From the cell containing the given text, extract its center point as (x, y) coordinate. 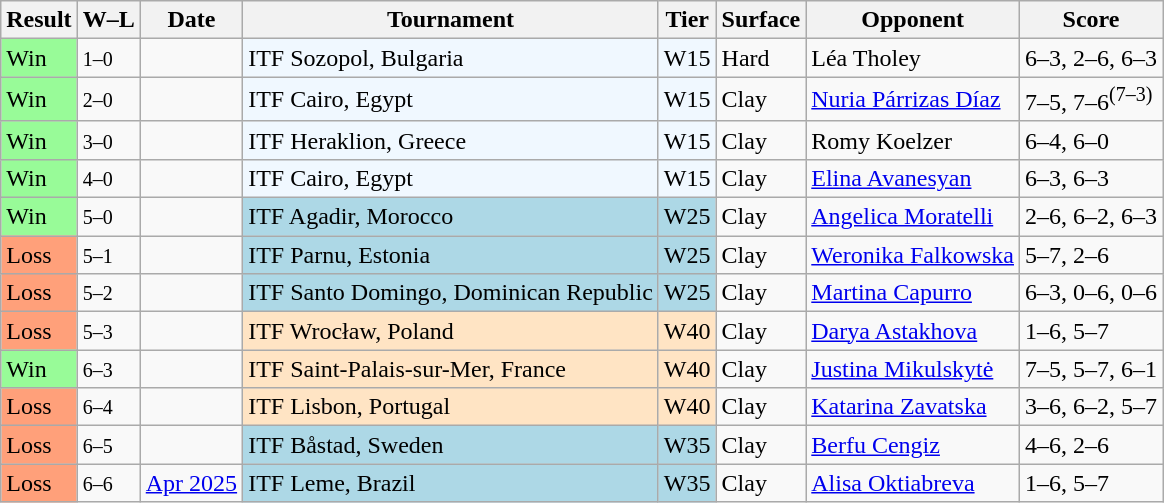
7–5, 7–6(7–3) (1092, 100)
6–3, 0–6, 0–6 (1092, 293)
ITF Wrocław, Poland (451, 331)
Tournament (451, 20)
Martina Capurro (913, 293)
6–3 (108, 369)
Romy Koelzer (913, 140)
Opponent (913, 20)
2–0 (108, 100)
5–1 (108, 255)
3–0 (108, 140)
ITF Sozopol, Bulgaria (451, 58)
7–5, 5–7, 6–1 (1092, 369)
ITF Båstad, Sweden (451, 445)
Berfu Cengiz (913, 445)
6–4 (108, 407)
6–4, 6–0 (1092, 140)
Léa Tholey (913, 58)
5–7, 2–6 (1092, 255)
Justina Mikulskytė (913, 369)
Darya Astakhova (913, 331)
4–6, 2–6 (1092, 445)
ITF Santo Domingo, Dominican Republic (451, 293)
Hard (761, 58)
Weronika Falkowska (913, 255)
Result (39, 20)
1–0 (108, 58)
6–6 (108, 483)
Surface (761, 20)
Elina Avanesyan (913, 178)
Katarina Zavatska (913, 407)
ITF Parnu, Estonia (451, 255)
Angelica Moratelli (913, 217)
Nuria Párrizas Díaz (913, 100)
4–0 (108, 178)
5–2 (108, 293)
6–3, 2–6, 6–3 (1092, 58)
ITF Agadir, Morocco (451, 217)
Apr 2025 (191, 483)
ITF Saint-Palais-sur-Mer, France (451, 369)
5–0 (108, 217)
Tier (687, 20)
ITF Lisbon, Portugal (451, 407)
ITF Heraklion, Greece (451, 140)
Alisa Oktiabreva (913, 483)
3–6, 6–2, 5–7 (1092, 407)
Score (1092, 20)
6–5 (108, 445)
6–3, 6–3 (1092, 178)
5–3 (108, 331)
W–L (108, 20)
ITF Leme, Brazil (451, 483)
Date (191, 20)
2–6, 6–2, 6–3 (1092, 217)
